Provide the (X, Y) coordinate of the cell's center where the given text is located.  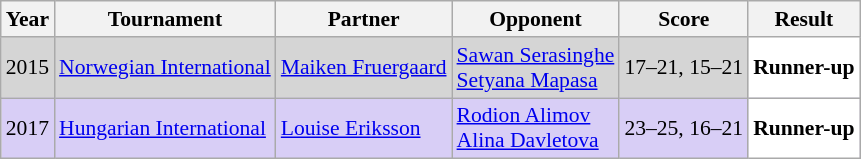
17–21, 15–21 (684, 68)
2015 (28, 68)
Norwegian International (165, 68)
Year (28, 19)
Result (804, 19)
2017 (28, 128)
Partner (364, 19)
Louise Eriksson (364, 128)
Tournament (165, 19)
Maiken Fruergaard (364, 68)
Rodion Alimov Alina Davletova (536, 128)
Score (684, 19)
Opponent (536, 19)
Hungarian International (165, 128)
Sawan Serasinghe Setyana Mapasa (536, 68)
23–25, 16–21 (684, 128)
